Search for the cell housing the specified text and yield its (X, Y) center coordinate. 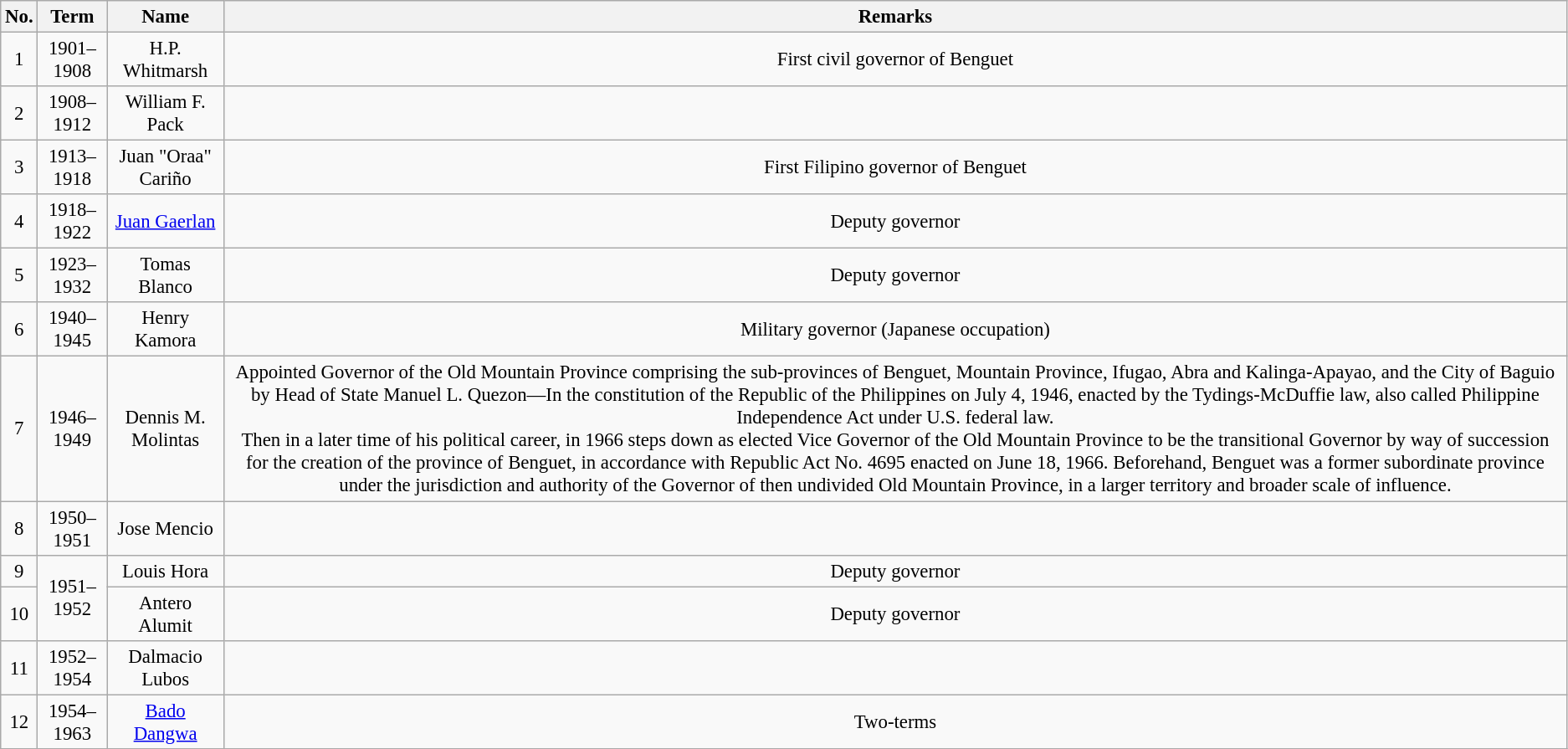
Term (72, 17)
Name (166, 17)
1923–1932 (72, 276)
6 (19, 330)
No. (19, 17)
10 (19, 614)
1952–1954 (72, 668)
Juan Gaerlan (166, 221)
Juan "Oraa" Cariño (166, 167)
5 (19, 276)
11 (19, 668)
1954–1963 (72, 721)
3 (19, 167)
Bado Dangwa (166, 721)
Military governor (Japanese occupation) (895, 330)
1946–1949 (72, 428)
Dennis M. Molintas (166, 428)
9 (19, 571)
First civil governor of Benguet (895, 60)
First Filipino governor of Benguet (895, 167)
Tomas Blanco (166, 276)
Two-terms (895, 721)
12 (19, 721)
1908–1912 (72, 114)
4 (19, 221)
William F. Pack (166, 114)
1951–1952 (72, 598)
H.P. Whitmarsh (166, 60)
1918–1922 (72, 221)
8 (19, 529)
Louis Hora (166, 571)
1950–1951 (72, 529)
Henry Kamora (166, 330)
1940–1945 (72, 330)
2 (19, 114)
Remarks (895, 17)
Dalmacio Lubos (166, 668)
7 (19, 428)
Jose Mencio (166, 529)
1 (19, 60)
1913–1918 (72, 167)
1901–1908 (72, 60)
Antero Alumit (166, 614)
